Return [x, y] of the center of cell containing provided text 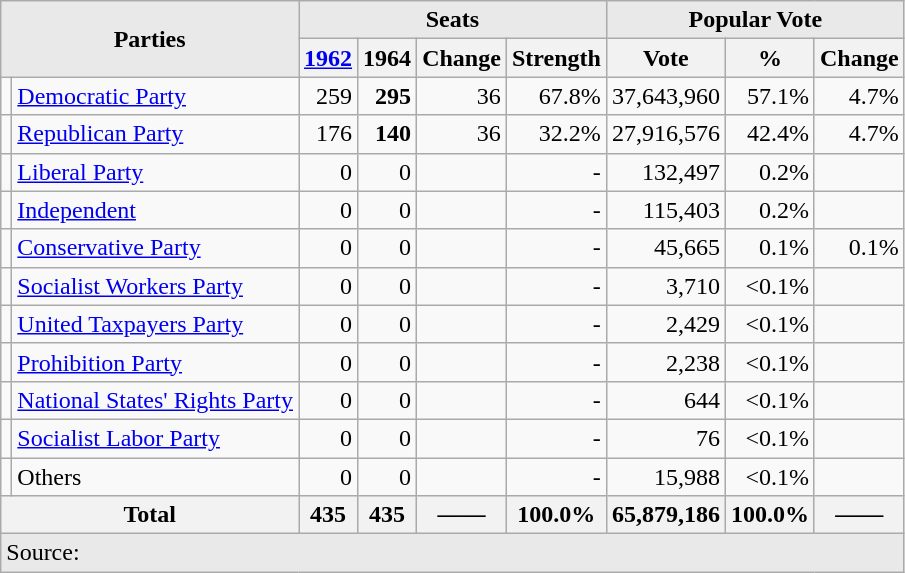
Democratic Party [156, 96]
67.8% [556, 96]
Socialist Labor Party [156, 438]
Others [156, 477]
65,879,186 [666, 515]
Total [150, 515]
3,710 [666, 286]
Seats [453, 20]
Strength [556, 58]
295 [388, 96]
132,497 [666, 172]
National States' Rights Party [156, 400]
32.2% [556, 134]
Vote [666, 58]
Parties [150, 39]
37,643,960 [666, 96]
% [770, 58]
1962 [328, 58]
Republican Party [156, 134]
2,429 [666, 324]
Conservative Party [156, 248]
42.4% [770, 134]
Popular Vote [755, 20]
15,988 [666, 477]
57.1% [770, 96]
644 [666, 400]
259 [328, 96]
Socialist Workers Party [156, 286]
Prohibition Party [156, 362]
United Taxpayers Party [156, 324]
176 [328, 134]
2,238 [666, 362]
45,665 [666, 248]
27,916,576 [666, 134]
1964 [388, 58]
Liberal Party [156, 172]
76 [666, 438]
Independent [156, 210]
Source: [452, 553]
115,403 [666, 210]
140 [388, 134]
